For the text-containing cell, return its midpoint in [X, Y] coordinate format. 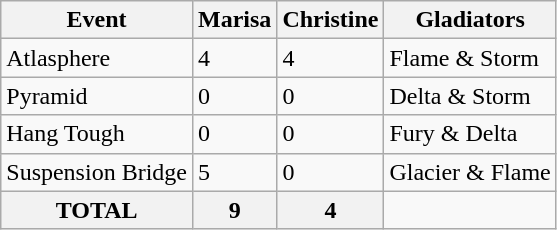
9 [234, 210]
5 [234, 172]
TOTAL [97, 210]
Marisa [234, 20]
Gladiators [470, 20]
Atlasphere [97, 58]
Flame & Storm [470, 58]
Hang Tough [97, 134]
Suspension Bridge [97, 172]
Glacier & Flame [470, 172]
Delta & Storm [470, 96]
Pyramid [97, 96]
Christine [330, 20]
Fury & Delta [470, 134]
Event [97, 20]
